Locate the cell with the specified text and output its (X, Y) center coordinate. 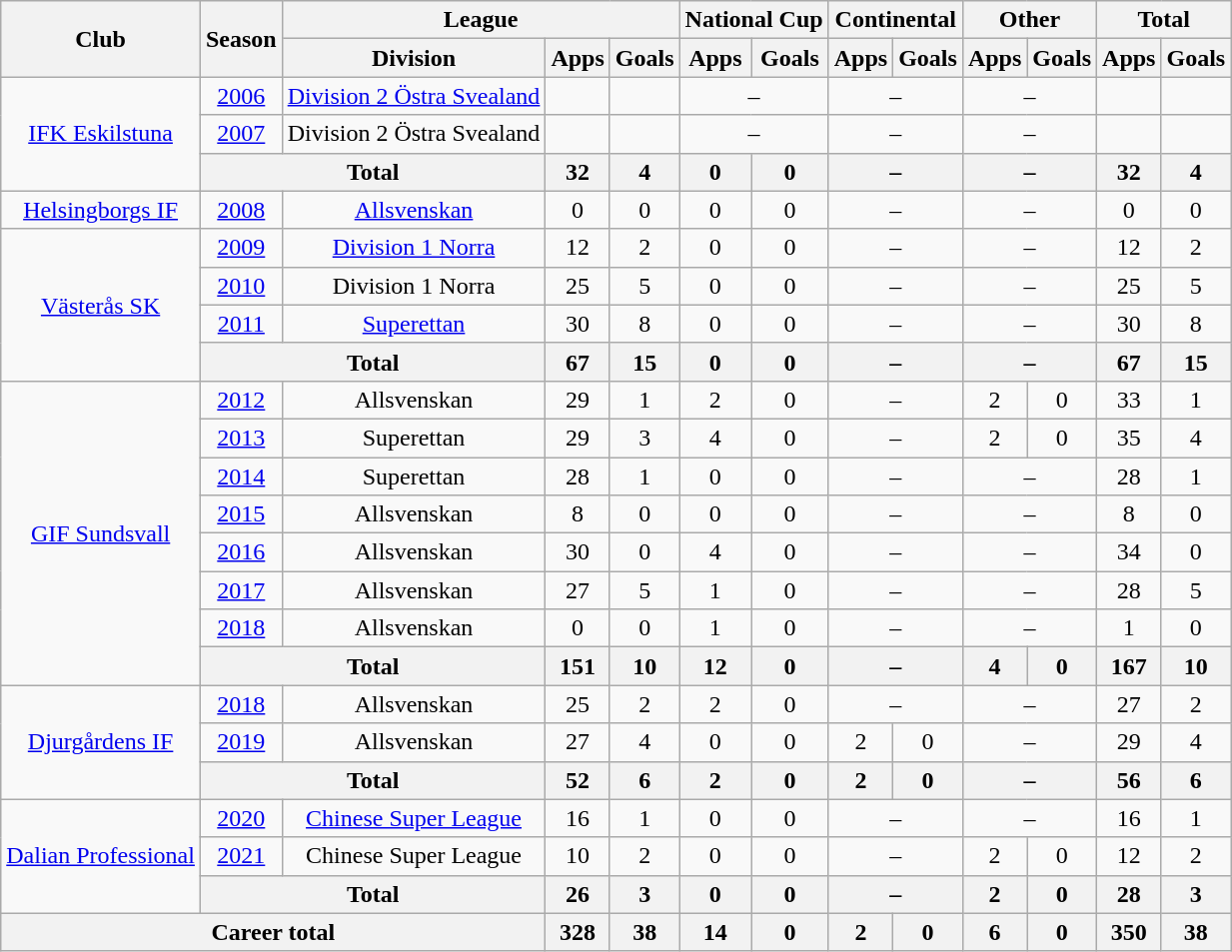
2020 (241, 818)
34 (1129, 552)
Club (101, 39)
2015 (241, 514)
Continental (895, 20)
Division (414, 58)
Helsingborgs IF (101, 210)
Career total (274, 932)
Season (241, 39)
Dalian Professional (101, 856)
26 (578, 894)
Other (1029, 20)
National Cup (753, 20)
Djurgårdens IF (101, 742)
2010 (241, 286)
56 (1129, 780)
14 (715, 932)
167 (1129, 666)
33 (1129, 400)
350 (1129, 932)
League (481, 20)
2009 (241, 248)
IFK Eskilstuna (101, 134)
2021 (241, 856)
2014 (241, 476)
151 (578, 666)
2006 (241, 96)
52 (578, 780)
Västerås SK (101, 305)
2011 (241, 324)
2007 (241, 134)
GIF Sundsvall (101, 532)
2008 (241, 210)
2012 (241, 400)
35 (1129, 438)
2016 (241, 552)
2019 (241, 742)
2013 (241, 438)
2017 (241, 590)
328 (578, 932)
